Scan for the cell matching the given text and deliver its [X, Y] coordinate at center. 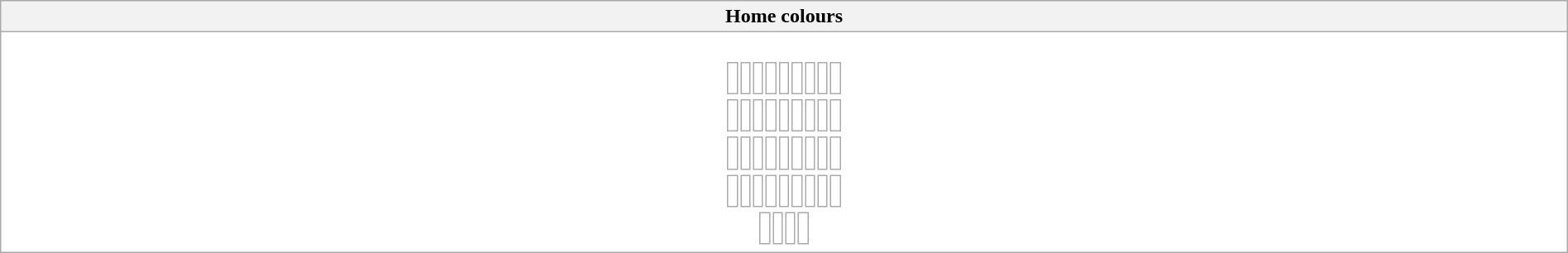
Home colours [784, 17]
